Determine the [X, Y] coordinate at the center of the cell enclosing the given text.  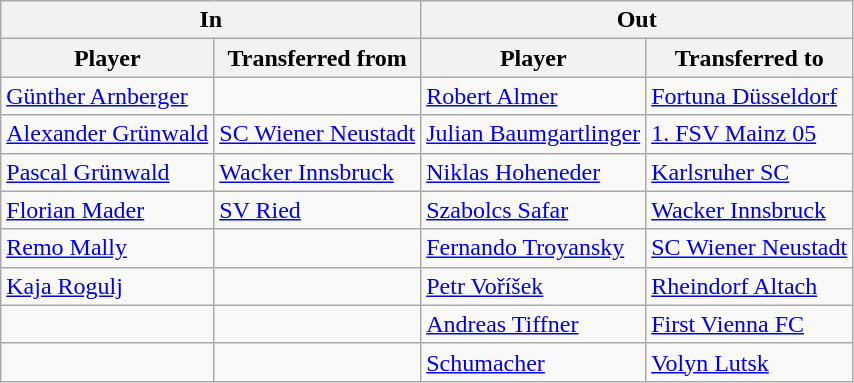
Alexander Grünwald [108, 134]
Andreas Tiffner [534, 324]
Remo Mally [108, 248]
Petr Voříšek [534, 286]
Kaja Rogulj [108, 286]
Niklas Hoheneder [534, 172]
Schumacher [534, 362]
First Vienna FC [750, 324]
Günther Arnberger [108, 96]
Pascal Grünwald [108, 172]
SV Ried [318, 210]
Transferred from [318, 58]
Szabolcs Safar [534, 210]
Volyn Lutsk [750, 362]
Out [637, 20]
Florian Mader [108, 210]
In [211, 20]
Transferred to [750, 58]
Karlsruher SC [750, 172]
1. FSV Mainz 05 [750, 134]
Fortuna Düsseldorf [750, 96]
Fernando Troyansky [534, 248]
Robert Almer [534, 96]
Julian Baumgartlinger [534, 134]
Rheindorf Altach [750, 286]
